Detect which cell encompasses the target text, then output its [X, Y] center coordinate. 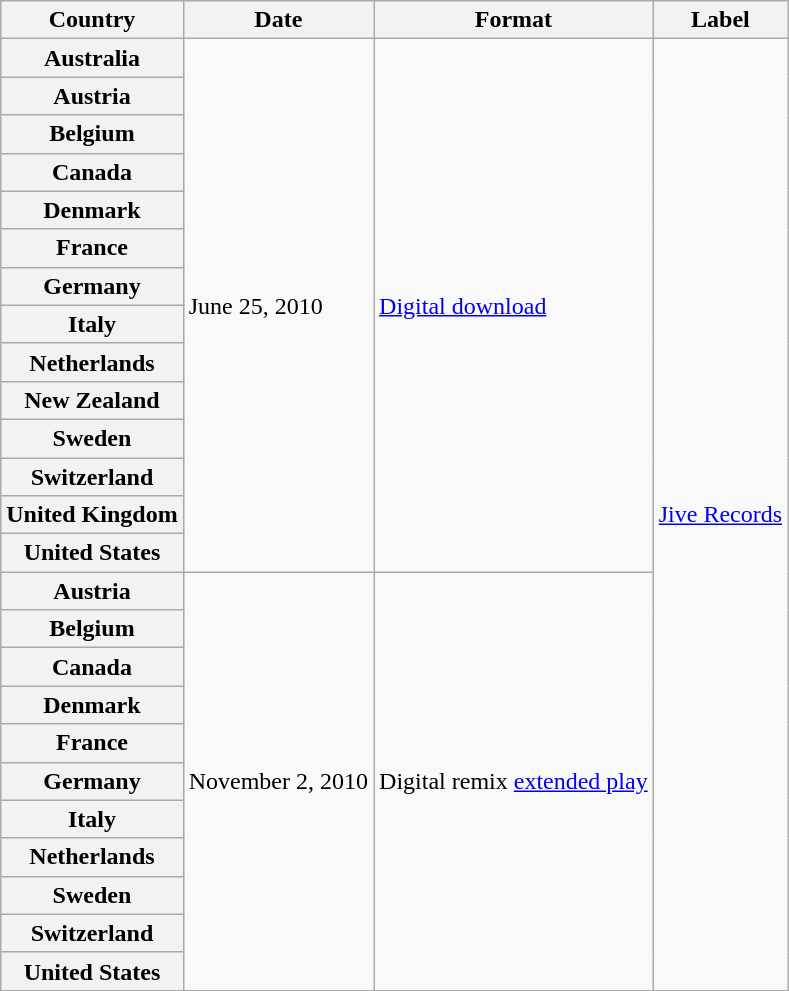
Digital download [514, 306]
Digital remix extended play [514, 782]
Label [720, 20]
June 25, 2010 [278, 306]
Australia [92, 58]
Format [514, 20]
Date [278, 20]
Jive Records [720, 515]
New Zealand [92, 400]
November 2, 2010 [278, 782]
Country [92, 20]
United Kingdom [92, 515]
